From the cell containing the given text, extract its center point as (X, Y) coordinate. 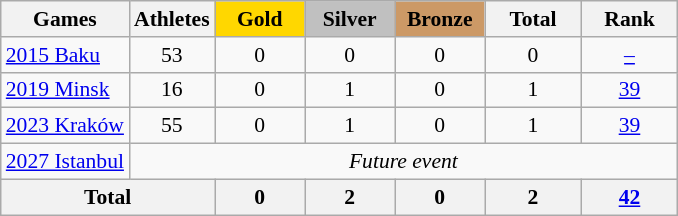
Gold (260, 19)
2027 Istanbul (65, 162)
2015 Baku (65, 55)
Athletes (172, 19)
Future event (404, 162)
2023 Kraków (65, 126)
– (630, 55)
Rank (630, 19)
Silver (350, 19)
55 (172, 126)
16 (172, 90)
Games (65, 19)
2019 Minsk (65, 90)
Bronze (440, 19)
53 (172, 55)
42 (630, 197)
